Output the [X, Y] coordinate of the center of the cell containing the given text.  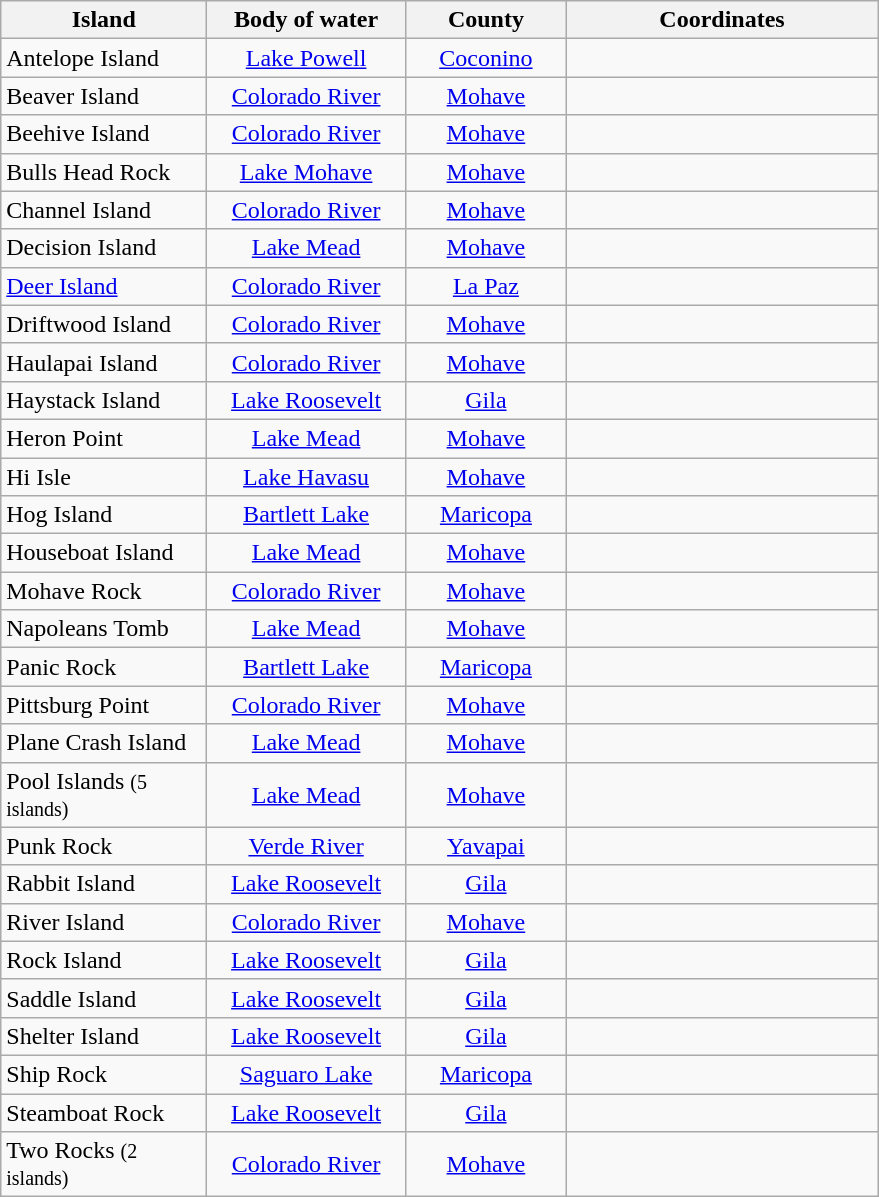
Pool Islands (5 islands) [104, 794]
Panic Rock [104, 667]
Lake Powell [306, 58]
Antelope Island [104, 58]
Channel Island [104, 210]
Deer Island [104, 286]
Beehive Island [104, 134]
Lake Havasu [306, 477]
Hi Isle [104, 477]
Shelter Island [104, 1036]
Steamboat Rock [104, 1113]
Coconino [486, 58]
Yavapai [486, 846]
Decision Island [104, 248]
Haulapai Island [104, 362]
Lake Mohave [306, 172]
County [486, 20]
Ship Rock [104, 1074]
Heron Point [104, 438]
Saguaro Lake [306, 1074]
Driftwood Island [104, 324]
River Island [104, 922]
Island [104, 20]
Rabbit Island [104, 884]
Bulls Head Rock [104, 172]
Punk Rock [104, 846]
Pittsburg Point [104, 705]
Coordinates [722, 20]
La Paz [486, 286]
Houseboat Island [104, 553]
Plane Crash Island [104, 743]
Two Rocks (2 islands) [104, 1164]
Hog Island [104, 515]
Beaver Island [104, 96]
Verde River [306, 846]
Body of water [306, 20]
Haystack Island [104, 400]
Saddle Island [104, 998]
Mohave Rock [104, 591]
Napoleans Tomb [104, 629]
Rock Island [104, 960]
